Find where the given text appears and provide that cell's center as (X, Y) coordinate. 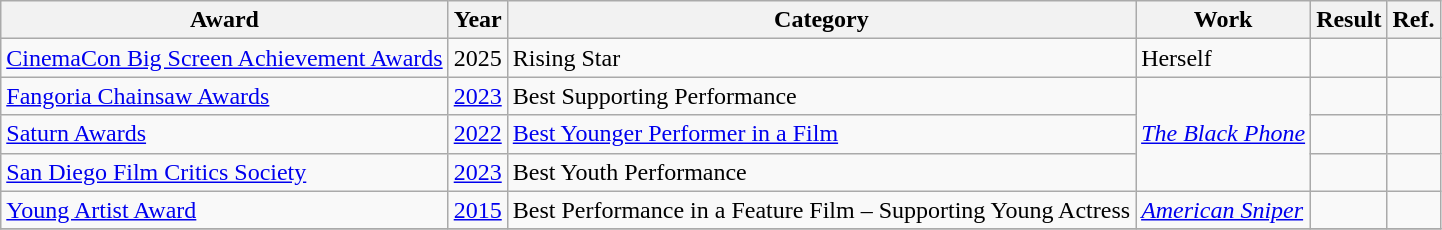
Award (224, 20)
Best Youth Performance (821, 172)
Best Younger Performer in a Film (821, 134)
Young Artist Award (224, 210)
The Black Phone (1224, 134)
Fangoria Chainsaw Awards (224, 96)
San Diego Film Critics Society (224, 172)
Rising Star (821, 58)
2015 (478, 210)
Best Supporting Performance (821, 96)
Result (1349, 20)
2022 (478, 134)
Ref. (1414, 20)
American Sniper (1224, 210)
CinemaCon Big Screen Achievement Awards (224, 58)
Herself (1224, 58)
Best Performance in a Feature Film – Supporting Young Actress (821, 210)
Year (478, 20)
Saturn Awards (224, 134)
Category (821, 20)
2025 (478, 58)
Work (1224, 20)
